Determine the [X, Y] coordinate at the center of the cell enclosing the given text.  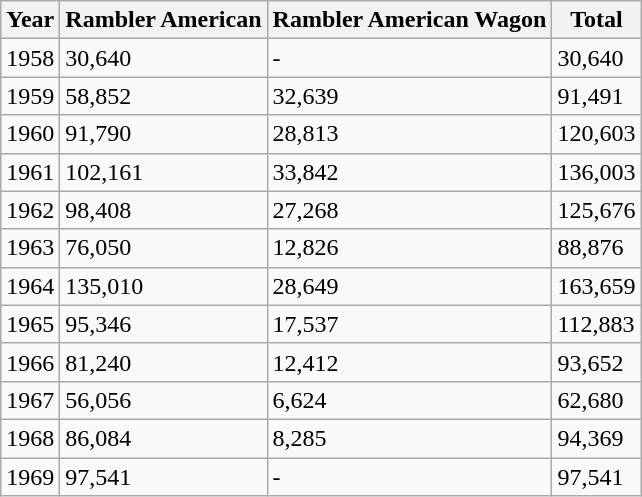
1958 [30, 58]
1964 [30, 286]
56,056 [164, 400]
12,412 [410, 362]
58,852 [164, 96]
112,883 [596, 324]
1969 [30, 477]
163,659 [596, 286]
125,676 [596, 210]
1959 [30, 96]
28,813 [410, 134]
1963 [30, 248]
1965 [30, 324]
Year [30, 20]
135,010 [164, 286]
Rambler American Wagon [410, 20]
33,842 [410, 172]
93,652 [596, 362]
1967 [30, 400]
94,369 [596, 438]
Total [596, 20]
1966 [30, 362]
62,680 [596, 400]
91,491 [596, 96]
1962 [30, 210]
1960 [30, 134]
28,649 [410, 286]
95,346 [164, 324]
98,408 [164, 210]
1968 [30, 438]
32,639 [410, 96]
86,084 [164, 438]
1961 [30, 172]
27,268 [410, 210]
76,050 [164, 248]
17,537 [410, 324]
102,161 [164, 172]
88,876 [596, 248]
8,285 [410, 438]
120,603 [596, 134]
12,826 [410, 248]
6,624 [410, 400]
136,003 [596, 172]
81,240 [164, 362]
Rambler American [164, 20]
91,790 [164, 134]
